Return (X, Y) of the center of cell containing provided text 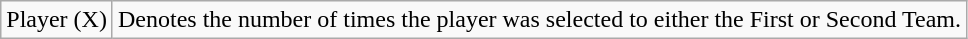
Denotes the number of times the player was selected to either the First or Second Team. (539, 20)
Player (X) (57, 20)
